Return [X, Y] of the center of cell containing provided text 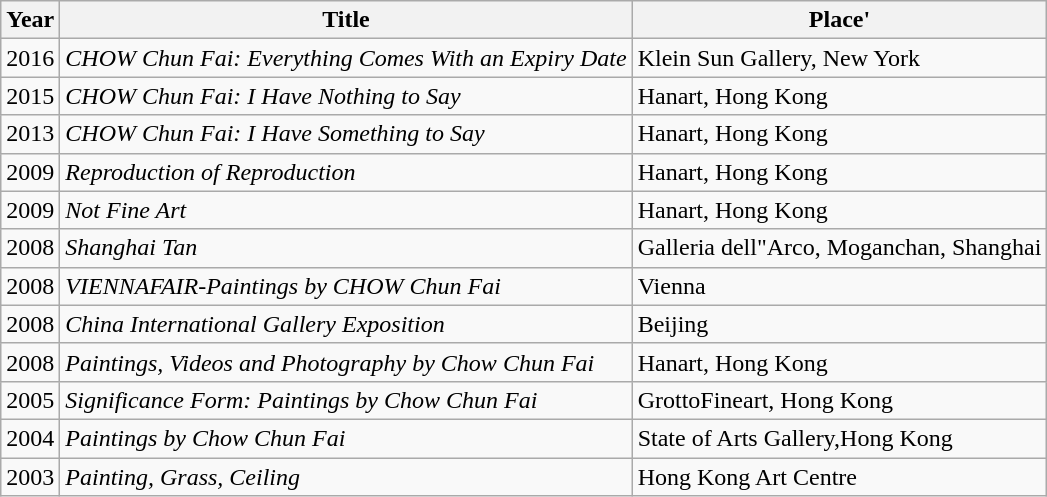
Klein Sun Gallery, New York [840, 58]
2016 [30, 58]
Paintings, Videos and Photography by Chow Chun Fai [346, 362]
Significance Form: Paintings by Chow Chun Fai [346, 400]
Beijing [840, 324]
Hong Kong Art Centre [840, 477]
2004 [30, 438]
2003 [30, 477]
Title [346, 20]
Reproduction of Reproduction [346, 172]
State of Arts Gallery,Hong Kong [840, 438]
CHOW Chun Fai: I Have Something to Say [346, 134]
Place' [840, 20]
Shanghai Tan [346, 248]
Year [30, 20]
CHOW Chun Fai: Everything Comes With an Expiry Date [346, 58]
Paintings by Chow Chun Fai [346, 438]
Not Fine Art [346, 210]
GrottoFineart, Hong Kong [840, 400]
China International Gallery Exposition [346, 324]
CHOW Chun Fai: I Have Nothing to Say [346, 96]
VIENNAFAIR-Paintings by CHOW Chun Fai [346, 286]
2013 [30, 134]
Vienna [840, 286]
2015 [30, 96]
2005 [30, 400]
Galleria dell"Arco, Moganchan, Shanghai [840, 248]
Painting, Grass, Ceiling [346, 477]
